Scan for the cell matching the given text and deliver its [X, Y] coordinate at center. 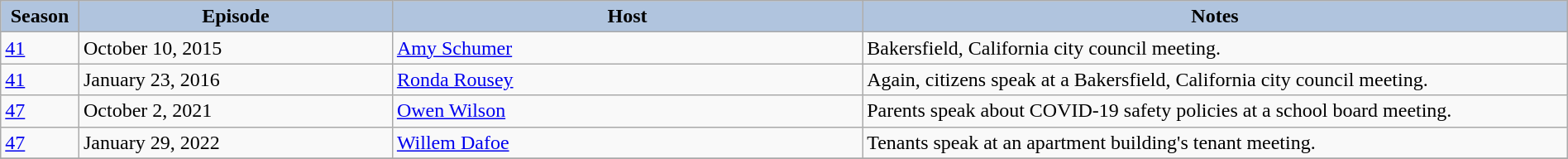
Ronda Rousey [627, 79]
Season [40, 17]
January 23, 2016 [235, 79]
Amy Schumer [627, 48]
October 2, 2021 [235, 111]
Tenants speak at an apartment building's tenant meeting. [1216, 142]
Again, citizens speak at a Bakersfield, California city council meeting. [1216, 79]
Episode [235, 17]
January 29, 2022 [235, 142]
Owen Wilson [627, 111]
Bakersfield, California city council meeting. [1216, 48]
Notes [1216, 17]
Parents speak about COVID-19 safety policies at a school board meeting. [1216, 111]
October 10, 2015 [235, 48]
Willem Dafoe [627, 142]
Host [627, 17]
